Return the (X, Y) coordinate for the center point of the cell that contains the specified text.  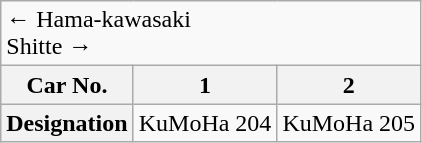
2 (349, 85)
KuMoHa 204 (205, 123)
Designation (67, 123)
1 (205, 85)
Car No. (67, 85)
KuMoHa 205 (349, 123)
← Hama-kawasakiShitte → (211, 34)
